Provide the [X, Y] coordinate of the cell's center where the given text is located.  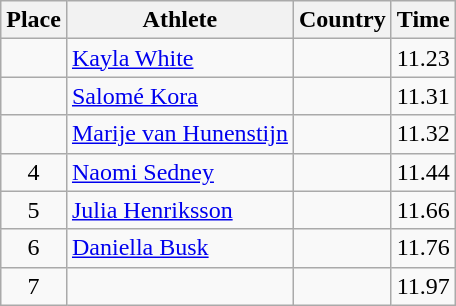
Place [34, 20]
Marije van Hunenstijn [180, 134]
4 [34, 172]
Athlete [180, 20]
11.44 [423, 172]
11.32 [423, 134]
Country [342, 20]
6 [34, 248]
5 [34, 210]
Naomi Sedney [180, 172]
Time [423, 20]
Daniella Busk [180, 248]
Julia Henriksson [180, 210]
11.97 [423, 286]
Salomé Kora [180, 96]
Kayla White [180, 58]
11.31 [423, 96]
11.66 [423, 210]
11.76 [423, 248]
7 [34, 286]
11.23 [423, 58]
